Search for the cell housing the specified text and yield its [x, y] center coordinate. 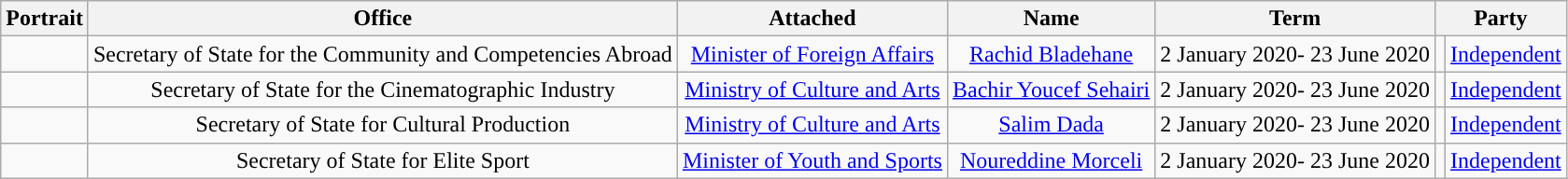
Name [1051, 19]
Minister of Foreign Affairs [812, 54]
Attached [812, 19]
Minister of Youth and Sports [812, 160]
Secretary of State for Cultural Production [383, 125]
Rachid Bladehane [1051, 54]
Secretary of State for the Cinematographic Industry [383, 89]
Bachir Youcef Sehairi [1051, 89]
Secretary of State for the Community and Competencies Abroad [383, 54]
Secretary of State for Elite Sport [383, 160]
Noureddine Morceli [1051, 160]
Portrait [45, 19]
Salim Dada [1051, 125]
Term [1295, 19]
Party [1500, 19]
Office [383, 19]
